Capture the cell that displays the provided text and extract its [x, y] central coordinate. 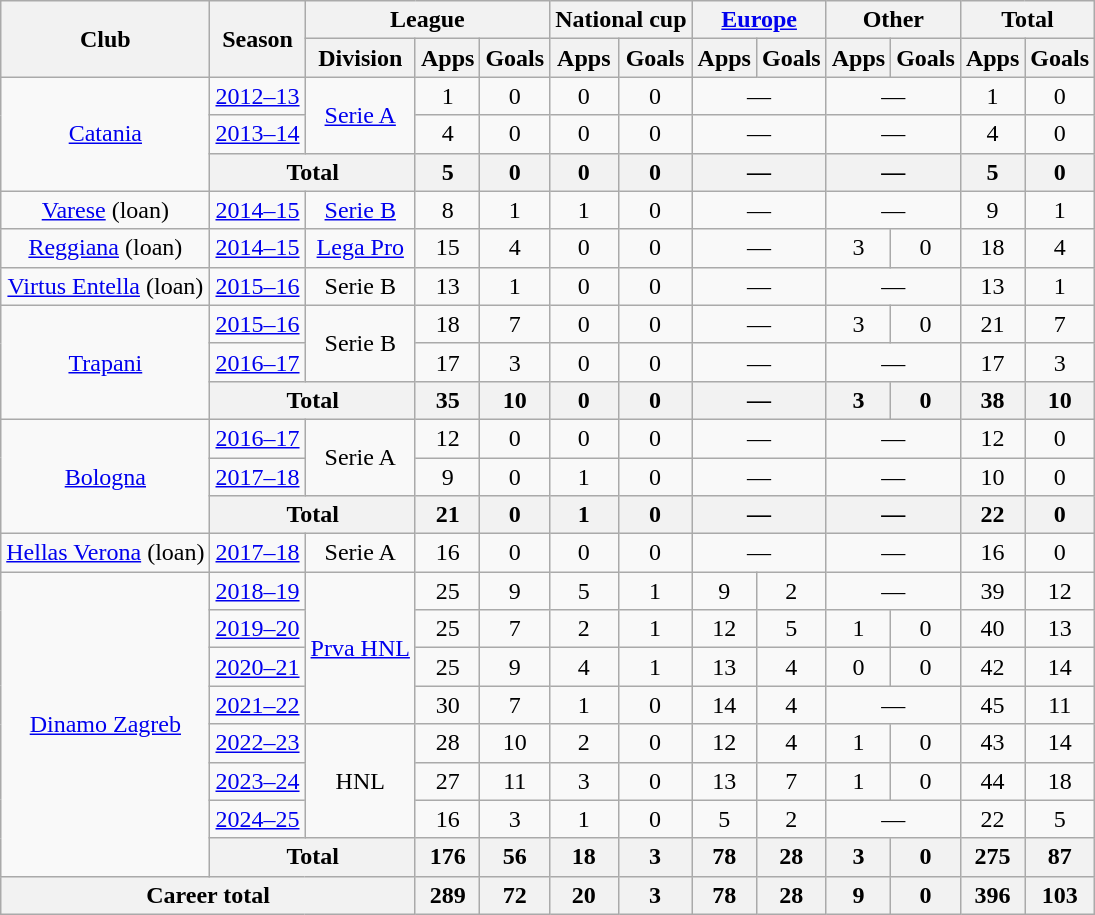
27 [447, 781]
2021–22 [258, 705]
Club [106, 39]
45 [992, 705]
Season [258, 39]
Bologna [106, 476]
42 [992, 667]
103 [1060, 895]
Catania [106, 134]
2020–21 [258, 667]
87 [1060, 857]
HNL [360, 781]
35 [447, 400]
Lega Pro [360, 248]
30 [447, 705]
2012–13 [258, 96]
289 [447, 895]
League [428, 20]
Trapani [106, 362]
Reggiana (loan) [106, 248]
2024–25 [258, 819]
43 [992, 743]
39 [992, 591]
Career total [208, 895]
176 [447, 857]
40 [992, 629]
2019–20 [258, 629]
2023–24 [258, 781]
Europe [759, 20]
Dinamo Zagreb [106, 724]
56 [515, 857]
2013–14 [258, 134]
44 [992, 781]
20 [584, 895]
2018–19 [258, 591]
396 [992, 895]
Hellas Verona (loan) [106, 553]
Varese (loan) [106, 210]
National cup [621, 20]
8 [447, 210]
38 [992, 400]
Virtus Entella (loan) [106, 286]
Prva HNL [360, 648]
15 [447, 248]
Division [360, 58]
275 [992, 857]
2022–23 [258, 743]
Other [893, 20]
72 [515, 895]
